Identify which cell holds the provided text, then report its (x, y) central coordinate. 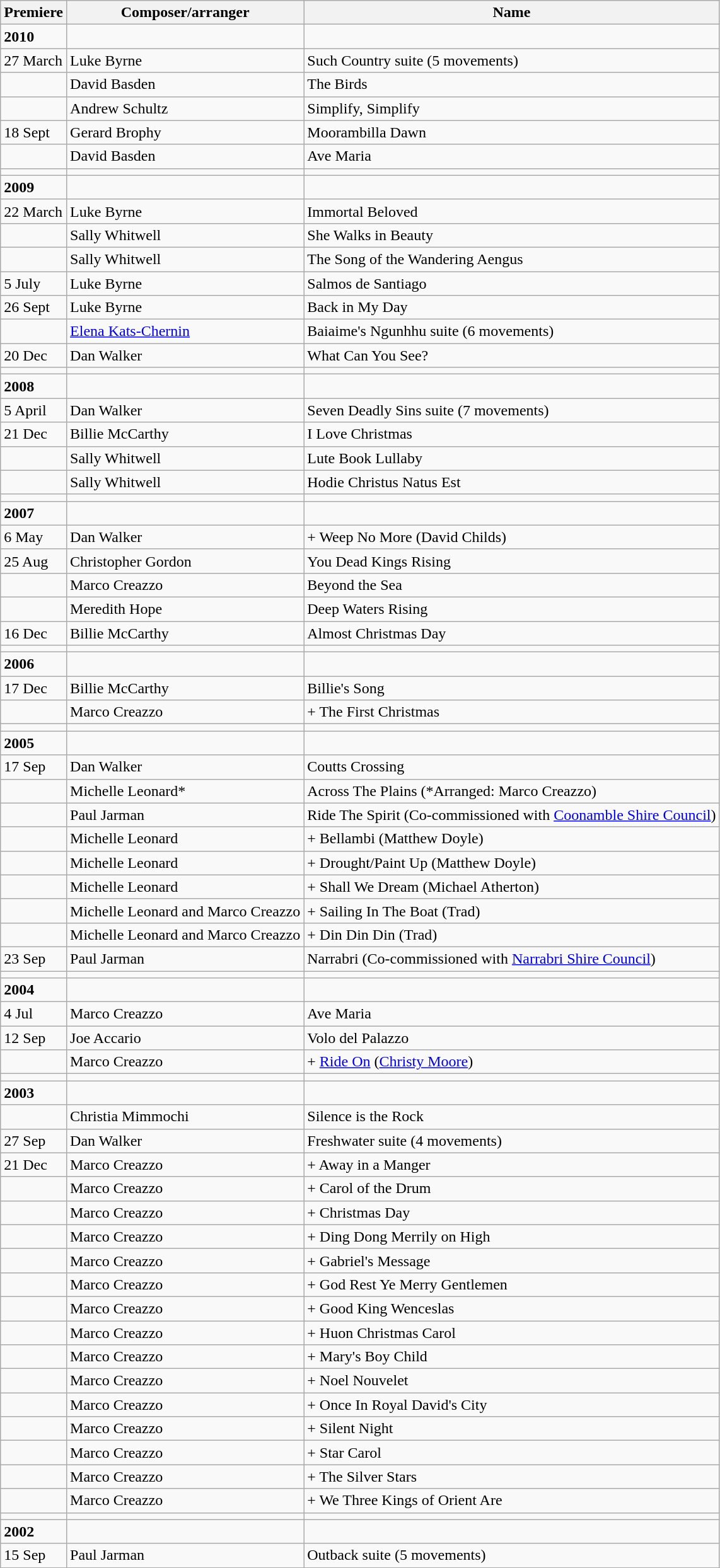
Composer/arranger (185, 13)
Elena Kats-Chernin (185, 331)
Narrabri (Co-commissioned with Narrabri Shire Council) (512, 959)
Silence is the Rock (512, 1117)
Across The Plains (*Arranged: Marco Creazzo) (512, 791)
2004 (34, 990)
+ Carol of the Drum (512, 1189)
17 Sep (34, 767)
+ Gabriel's Message (512, 1260)
What Can You See? (512, 355)
Back in My Day (512, 308)
Hodie Christus Natus Est (512, 482)
Seven Deadly Sins suite (7 movements) (512, 410)
+ Ding Dong Merrily on High (512, 1237)
+ Huon Christmas Carol (512, 1333)
Such Country suite (5 movements) (512, 61)
She Walks in Beauty (512, 235)
+ The First Christmas (512, 712)
2007 (34, 513)
Ride The Spirit (Co-commissioned with Coonamble Shire Council) (512, 815)
Christopher Gordon (185, 561)
27 March (34, 61)
17 Dec (34, 688)
2010 (34, 37)
Volo del Palazzo (512, 1038)
Freshwater suite (4 movements) (512, 1141)
+ Din Din Din (Trad) (512, 935)
18 Sept (34, 132)
5 July (34, 283)
2006 (34, 664)
+ Noel Nouvelet (512, 1381)
Deep Waters Rising (512, 609)
27 Sep (34, 1141)
Premiere (34, 13)
Billie's Song (512, 688)
Lute Book Lullaby (512, 458)
+ The Silver Stars (512, 1477)
Outback suite (5 movements) (512, 1555)
The Song of the Wandering Aengus (512, 259)
2003 (34, 1093)
+ God Rest Ye Merry Gentlemen (512, 1284)
12 Sep (34, 1038)
+ Ride On (Christy Moore) (512, 1062)
25 Aug (34, 561)
Simplify, Simplify (512, 108)
+ Once In Royal David's City (512, 1405)
The Birds (512, 84)
Coutts Crossing (512, 767)
+ Weep No More (David Childs) (512, 537)
6 May (34, 537)
20 Dec (34, 355)
15 Sep (34, 1555)
Almost Christmas Day (512, 633)
22 March (34, 211)
26 Sept (34, 308)
You Dead Kings Rising (512, 561)
Moorambilla Dawn (512, 132)
2008 (34, 386)
Joe Accario (185, 1038)
Beyond the Sea (512, 585)
+ Bellambi (Matthew Doyle) (512, 839)
+ Drought/Paint Up (Matthew Doyle) (512, 863)
Baiaime's Ngunhhu suite (6 movements) (512, 331)
+ We Three Kings of Orient Are (512, 1501)
+ Christmas Day (512, 1213)
I Love Christmas (512, 434)
+ Away in a Manger (512, 1165)
16 Dec (34, 633)
+ Sailing In The Boat (Trad) (512, 911)
2009 (34, 187)
Salmos de Santiago (512, 283)
+ Silent Night (512, 1429)
Name (512, 13)
Andrew Schultz (185, 108)
Immortal Beloved (512, 211)
+ Good King Wenceslas (512, 1308)
Gerard Brophy (185, 132)
+ Shall We Dream (Michael Atherton) (512, 887)
Michelle Leonard* (185, 791)
2002 (34, 1531)
+ Star Carol (512, 1453)
23 Sep (34, 959)
Christia Mimmochi (185, 1117)
4 Jul (34, 1014)
+ Mary's Boy Child (512, 1357)
Meredith Hope (185, 609)
2005 (34, 743)
5 April (34, 410)
